Output the (X, Y) coordinate of the center of the cell containing the given text.  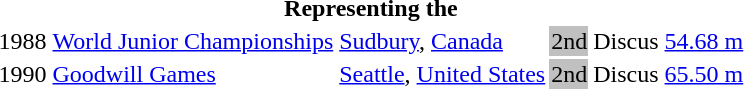
Goodwill Games (193, 74)
Sudbury, Canada (442, 41)
Seattle, United States (442, 74)
World Junior Championships (193, 41)
